Return [x, y] of the center of cell containing provided text 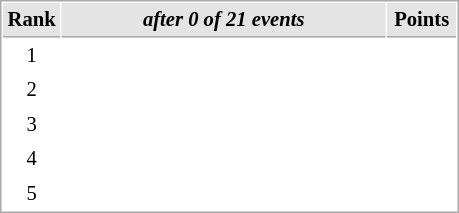
4 [32, 158]
1 [32, 56]
after 0 of 21 events [224, 20]
5 [32, 194]
Points [422, 20]
Rank [32, 20]
3 [32, 124]
2 [32, 90]
